Identify which cell holds the provided text, then report its [X, Y] central coordinate. 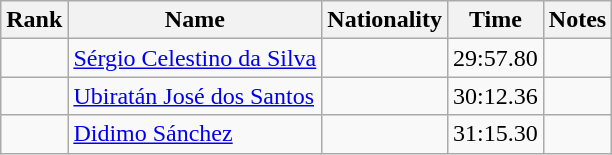
29:57.80 [496, 58]
Nationality [385, 20]
Time [496, 20]
Sérgio Celestino da Silva [195, 58]
Notes [577, 20]
Ubiratán José dos Santos [195, 96]
Name [195, 20]
Rank [34, 20]
31:15.30 [496, 134]
Didimo Sánchez [195, 134]
30:12.36 [496, 96]
